Return (x, y) of the center of cell containing provided text 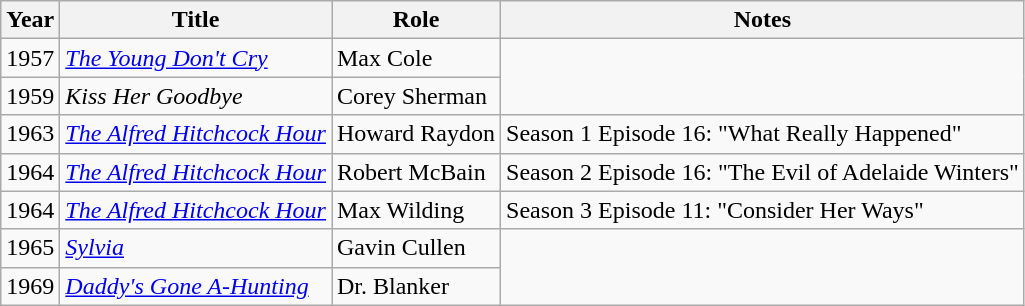
Robert McBain (416, 172)
Howard Raydon (416, 134)
Title (196, 20)
1965 (30, 248)
Season 3 Episode 11: "Consider Her Ways" (763, 210)
Max Wilding (416, 210)
Role (416, 20)
Corey Sherman (416, 96)
1957 (30, 58)
Kiss Her Goodbye (196, 96)
Year (30, 20)
Season 2 Episode 16: "The Evil of Adelaide Winters" (763, 172)
Season 1 Episode 16: "What Really Happened" (763, 134)
The Young Don't Cry (196, 58)
Daddy's Gone A-Hunting (196, 286)
Gavin Cullen (416, 248)
Dr. Blanker (416, 286)
1969 (30, 286)
1959 (30, 96)
Sylvia (196, 248)
Notes (763, 20)
1963 (30, 134)
Max Cole (416, 58)
